Scan for the cell matching the given text and deliver its (x, y) coordinate at center. 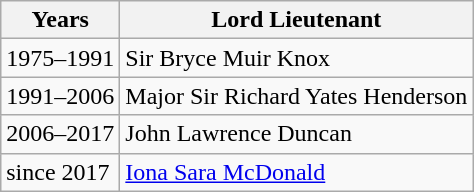
1975–1991 (60, 58)
Iona Sara McDonald (296, 172)
John Lawrence Duncan (296, 134)
since 2017 (60, 172)
2006–2017 (60, 134)
Years (60, 20)
Sir Bryce Muir Knox (296, 58)
Lord Lieutenant (296, 20)
1991–2006 (60, 96)
Major Sir Richard Yates Henderson (296, 96)
